Detect which cell encompasses the target text, then output its (X, Y) center coordinate. 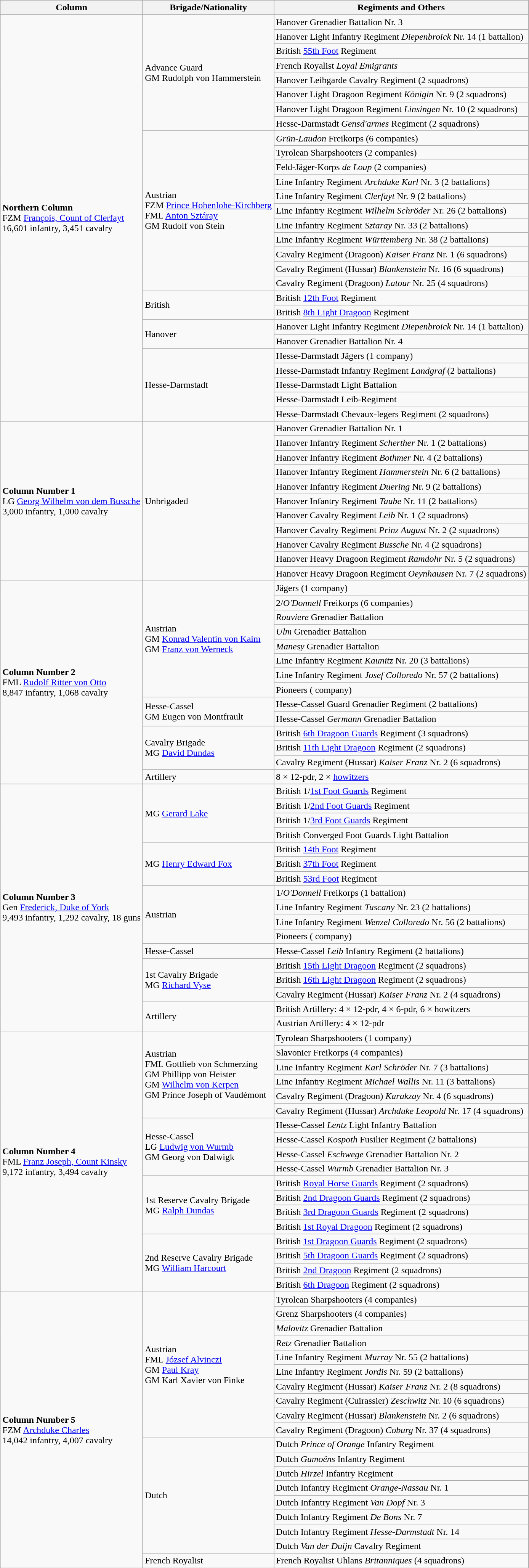
Column (72, 8)
Dutch Infantry Regiment Hesse-Darmstadt Nr. 14 (401, 1531)
Line Infantry Regiment Kaunitz Nr. 20 (3 battalions) (401, 661)
Hanover Light Dragoon Regiment Linsingen Nr. 10 (2 squadrons) (401, 109)
8 × 12-pdr, 2 × howitzers (401, 777)
Hanover Infantry Regiment Hammerstein Nr. 6 (2 battalions) (401, 472)
British 2nd Dragoon Guards Regiment (2 squadrons) (401, 1198)
Dutch (208, 1495)
Column Number 1LG Georg Wilhelm von dem Bussche3,000 infantry, 1,000 cavalry (72, 501)
Column Number 5FZM Archduke Charles14,042 infantry, 4,007 cavalry (72, 1430)
British 1/1st Foot Guards Regiment (401, 791)
Hesse-Darmstadt Chevaux-legers Regiment (2 squadrons) (401, 414)
Unbrigaded (208, 501)
Hesse-Cassel Leib Infantry Regiment (2 battalions) (401, 951)
Malovitz Grenadier Battalion (401, 1328)
Cavalry Regiment (Hussar) Kaiser Franz Nr. 2 (4 squadrons) (401, 994)
AustrianFML József AlvincziGM Paul KrayGM Karl Xavier von Finke (208, 1364)
British 6th Dragoon Regiment (2 squadrons) (401, 1285)
Hesse-Darmstadt Gensd'armes Regiment (2 squadrons) (401, 124)
Grün-Laudon Freikorps (6 companies) (401, 138)
Column Number 3Gen Frederick, Duke of York9,493 infantry, 1,292 cavalry, 18 guns (72, 908)
Dutch Infantry Regiment De Bons Nr. 7 (401, 1517)
British 14th Foot Regiment (401, 849)
Hesse-Cassel Germann Grenadier Battalion (401, 719)
Dutch Gumoëns Infantry Regiment (401, 1459)
Hesse-Darmstadt Infantry Regiment Landgraf (2 battalions) (401, 370)
Line Infantry Regiment Josef Colloredo Nr. 57 (2 battalions) (401, 675)
2nd Reserve Cavalry BrigadeMG William Harcourt (208, 1263)
British 1/3rd Foot Guards Regiment (401, 820)
Dutch Infantry Regiment Van Dopf Nr. 3 (401, 1502)
AustrianFML Gottlieb von SchmerzingGM Phillipp von HeisterGM Wilhelm von KerpenGM Prince Joseph of Vaudémont (208, 1074)
Cavalry Regiment (Hussar) Blankenstein Nr. 16 (6 squadrons) (401, 269)
Cavalry Regiment (Cuirassier) Zeschwitz Nr. 10 (6 squadrons) (401, 1401)
British 3rd Dragoon Guards Regiment (2 squadrons) (401, 1212)
Northern ColumnFZM François, Count of Clerfayt16,601 infantry, 3,451 cavalry (72, 218)
Hesse-Darmstadt Light Battalion (401, 385)
Tyrolean Sharpshooters (1 company) (401, 1038)
Line Infantry Regiment Karl Schröder Nr. 7 (3 battalions) (401, 1067)
Hesse-Darmstadt Leib-Regiment (401, 399)
Hesse-Darmstadt Jägers (1 company) (401, 356)
Hanover Cavalry Regiment Leib Nr. 1 (2 squadrons) (401, 516)
Line Infantry Regiment Tuscany Nr. 23 (2 battalions) (401, 908)
Austrian (208, 915)
Cavalry Regiment (Hussar) Kaiser Franz Nr. 2 (8 squadrons) (401, 1386)
Line Infantry Regiment Archduke Karl Nr. 3 (2 battalions) (401, 182)
Feld-Jäger-Korps de Loup (2 companies) (401, 167)
Hesse-Cassel (208, 951)
Retz Grenadier Battalion (401, 1343)
Cavalry Regiment (Dragoon) Karakzay Nr. 4 (6 squadrons) (401, 1096)
Hanover Infantry Regiment Duering Nr. 9 (2 battalions) (401, 487)
British 53rd Foot Regiment (401, 878)
Hanover Infantry Regiment Scherther Nr. 1 (2 battalions) (401, 443)
Hesse-Cassel Guard Grenadier Regiment (2 battalions) (401, 704)
British (208, 305)
Austrian Artillery: 4 × 12-pdr (401, 1023)
MG Henry Edward Fox (208, 864)
Hesse-Cassel Wurmb Grenadier Battalion Nr. 3 (401, 1169)
MG Gerard Lake (208, 813)
Line Infantry Regiment Wenzel Colloredo Nr. 56 (2 battalions) (401, 922)
Dutch Hirzel Infantry Regiment (401, 1473)
Line Infantry Regiment Clerfayt Nr. 9 (2 battalions) (401, 196)
Hanover Grenadier Battalion Nr. 3 (401, 22)
Advance GuardGM Rudolph von Hammerstein (208, 73)
Regiments and Others (401, 8)
French Royalist (208, 1560)
Hanover Leibgarde Cavalry Regiment (2 squadrons) (401, 80)
Cavalry Regiment (Hussar) Archduke Leopold Nr. 17 (4 squadrons) (401, 1111)
British 16th Light Dragoon Regiment (2 squadrons) (401, 980)
British 55th Foot Regiment (401, 51)
British Artillery: 4 × 12-pdr, 4 × 6-pdr, 6 × howitzers (401, 1009)
Hanover Heavy Dragoon Regiment Ramdohr Nr. 5 (2 squadrons) (401, 559)
Cavalry BrigadeMG David Dundas (208, 748)
Cavalry Regiment (Dragoon) Coburg Nr. 37 (4 squadrons) (401, 1430)
Hesse-Darmstadt (208, 385)
Line Infantry Regiment Michael Wallis Nr. 11 (3 battalions) (401, 1081)
British 2nd Dragoon Regiment (2 squadrons) (401, 1270)
Manesy Grenadier Battalion (401, 646)
Hesse-Cassel Kospoth Fusilier Regiment (2 battalions) (401, 1140)
Slavonier Freikorps (4 companies) (401, 1052)
Brigade/Nationality (208, 8)
Hesse-CasselGM Eugen von Montfrault (208, 712)
French Royalist Loyal Emigrants (401, 66)
1/O'Donnell Freikorps (1 battalion) (401, 893)
Cavalry Regiment (Hussar) Kaiser Franz Nr. 2 (6 squadrons) (401, 762)
Rouviere Grenadier Battalion (401, 617)
Hanover Cavalry Regiment Bussche Nr. 4 (2 squadrons) (401, 545)
British 11th Light Dragoon Regiment (2 squadrons) (401, 748)
Tyrolean Sharpshooters (4 companies) (401, 1299)
Cavalry Regiment (Dragoon) Latour Nr. 25 (4 squadrons) (401, 283)
Line Infantry Regiment Jordis Nr. 59 (2 battalions) (401, 1372)
Dutch Prince of Orange Infantry Regiment (401, 1444)
Tyrolean Sharpshooters (2 companies) (401, 153)
AustrianGM Konrad Valentin von KaimGM Franz von Werneck (208, 639)
British Converged Foot Guards Light Battalion (401, 835)
Hanover Cavalry Regiment Prinz August Nr. 2 (2 squadrons) (401, 530)
British 6th Dragoon Guards Regiment (3 squadrons) (401, 733)
British 1st Dragoon Guards Regiment (2 squadrons) (401, 1241)
British Royal Horse Guards Regiment (2 squadrons) (401, 1183)
Line Infantry Regiment Sztaray Nr. 33 (2 battalions) (401, 225)
Hesse-CasselLG Ludwig von WurmbGM Georg von Dalwigk (208, 1147)
British 5th Dragoon Guards Regiment (2 squadrons) (401, 1256)
Column Number 4FML Franz Joseph, Count Kinsky9,172 infantry, 3,494 cavalry (72, 1162)
Cavalry Regiment (Hussar) Blankenstein Nr. 2 (6 squadrons) (401, 1415)
2/O'Donnell Freikorps (6 companies) (401, 602)
British 15th Light Dragoon Regiment (2 squadrons) (401, 966)
Dutch Van der Duijn Cavalry Regiment (401, 1546)
1st Cavalry BrigadeMG Richard Vyse (208, 980)
Column Number 2FML Rudolf Ritter von Otto8,847 infantry, 1,068 cavalry (72, 683)
AustrianFZM Prince Hohenlohe-KirchbergFML Anton SztárayGM Rudolf von Stein (208, 210)
Hanover Infantry Regiment Bothmer Nr. 4 (2 battalions) (401, 458)
Ulm Grenadier Battalion (401, 631)
Hesse-Cassel Eschwege Grenadier Battalion Nr. 2 (401, 1154)
French Royalist Uhlans Britanniques (4 squadrons) (401, 1560)
Hanover Light Dragoon Regiment Königin Nr. 9 (2 squadrons) (401, 95)
Line Infantry Regiment Murray Nr. 55 (2 battalions) (401, 1358)
British 1st Royal Dragoon Regiment (2 squadrons) (401, 1227)
Hesse-Cassel Lentz Light Infantry Battalion (401, 1125)
British 12th Foot Regiment (401, 298)
Line Infantry Regiment Wilhelm Schröder Nr. 26 (2 battalions) (401, 211)
Hanover (208, 334)
Grenz Sharpshooters (4 companies) (401, 1314)
Hanover Grenadier Battalion Nr. 4 (401, 341)
1st Reserve Cavalry BrigadeMG Ralph Dundas (208, 1205)
Jägers (1 company) (401, 588)
British 1/2nd Foot Guards Regiment (401, 806)
British 37th Foot Regiment (401, 864)
British 8th Light Dragoon Regiment (401, 312)
Cavalry Regiment (Dragoon) Kaiser Franz Nr. 1 (6 squadrons) (401, 254)
Hanover Infantry Regiment Taube Nr. 11 (2 battalions) (401, 501)
Hanover Grenadier Battalion Nr. 1 (401, 429)
Line Infantry Regiment Württemberg Nr. 38 (2 battalions) (401, 240)
Hanover Heavy Dragoon Regiment Oeynhausen Nr. 7 (2 squadrons) (401, 574)
Dutch Infantry Regiment Orange-Nassau Nr. 1 (401, 1488)
